Identify which cell holds the provided text, then report its (X, Y) central coordinate. 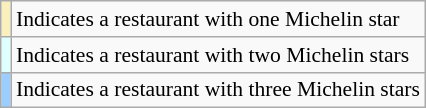
Indicates a restaurant with three Michelin stars (218, 90)
Indicates a restaurant with two Michelin stars (218, 55)
Indicates a restaurant with one Michelin star (218, 19)
